Search for the cell housing the specified text and yield its (x, y) center coordinate. 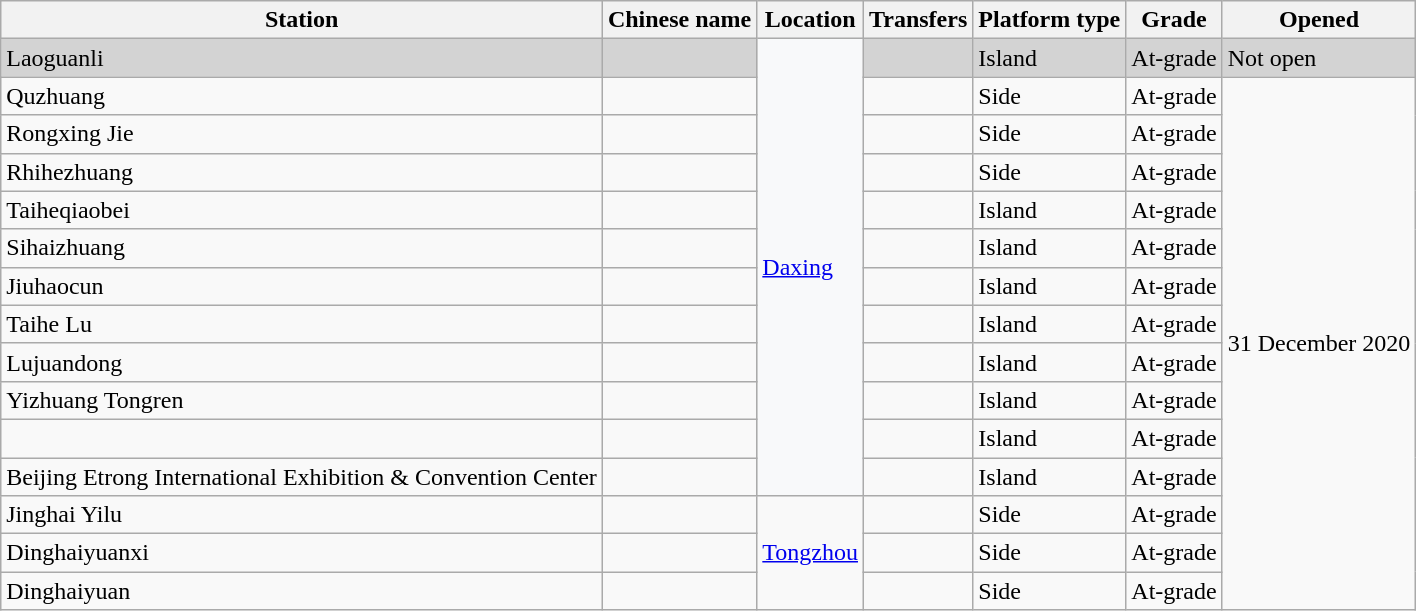
Opened (1319, 20)
Tongzhou (810, 553)
Dinghaiyuan (302, 591)
Jinghai Yilu (302, 515)
Transfers (918, 20)
Station (302, 20)
Taiheqiaobei (302, 210)
Yizhuang Tongren (302, 400)
Quzhuang (302, 96)
Taihe Lu (302, 324)
31 December 2020 (1319, 344)
Beijing Etrong International Exhibition & Convention Center (302, 477)
Jiuhaocun (302, 286)
Grade (1174, 20)
Location (810, 20)
Daxing (810, 268)
Laoguanli (302, 58)
Lujuandong (302, 362)
Dinghaiyuanxi (302, 553)
Rhihezhuang (302, 172)
Sihaizhuang (302, 248)
Rongxing Jie (302, 134)
Platform type (1050, 20)
Chinese name (679, 20)
Not open (1319, 58)
